Provide the (X, Y) coordinate of the cell's center where the given text is located.  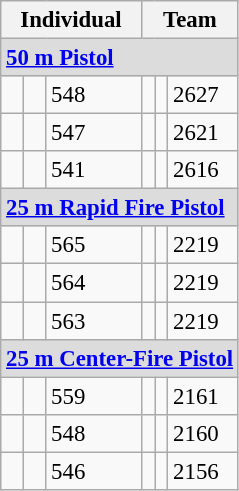
50 m Pistol (120, 58)
559 (94, 396)
547 (94, 133)
2621 (204, 133)
25 m Center-Fire Pistol (120, 358)
2627 (204, 95)
565 (94, 245)
541 (94, 170)
2161 (204, 396)
546 (94, 471)
Team (190, 20)
2160 (204, 433)
2616 (204, 170)
25 m Rapid Fire Pistol (120, 208)
2156 (204, 471)
Individual (71, 20)
564 (94, 283)
563 (94, 321)
